Provide the (X, Y) coordinate of the cell's center where the given text is located.  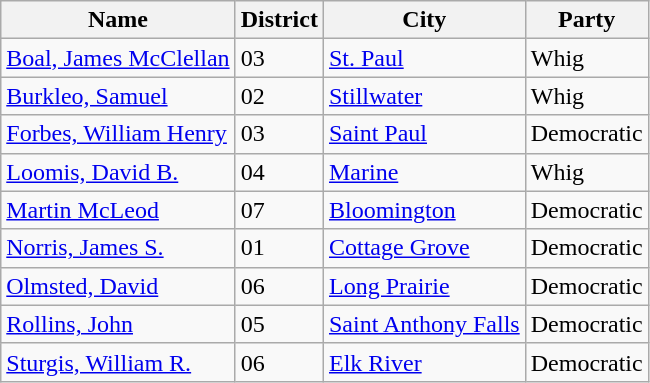
Rollins, John (118, 324)
District (279, 20)
04 (279, 172)
05 (279, 324)
St. Paul (424, 58)
Saint Anthony Falls (424, 324)
Martin McLeod (118, 210)
Party (586, 20)
Long Prairie (424, 286)
Norris, James S. (118, 248)
Saint Paul (424, 134)
Olmsted, David (118, 286)
Bloomington (424, 210)
Boal, James McClellan (118, 58)
Burkleo, Samuel (118, 96)
Name (118, 20)
Marine (424, 172)
Elk River (424, 362)
Forbes, William Henry (118, 134)
07 (279, 210)
01 (279, 248)
Loomis, David B. (118, 172)
City (424, 20)
Stillwater (424, 96)
Cottage Grove (424, 248)
Sturgis, William R. (118, 362)
02 (279, 96)
